Find where the given text appears and provide that cell's center as [x, y] coordinate. 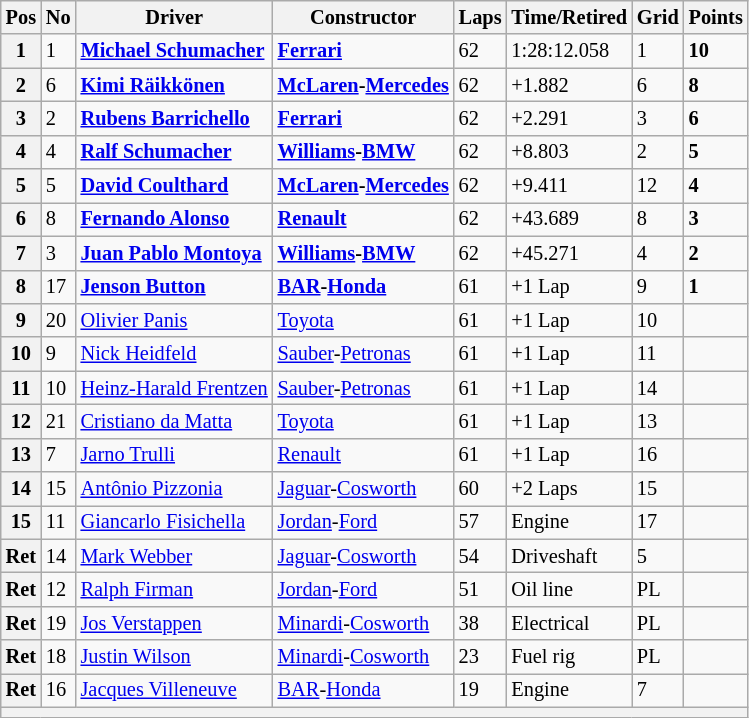
23 [480, 657]
+43.689 [569, 219]
Antônio Pizzonia [174, 489]
Kimi Räikkönen [174, 85]
54 [480, 556]
Grid [658, 17]
Driver [174, 17]
No [58, 17]
Giancarlo Fisichella [174, 522]
Pos [21, 17]
Jos Verstappen [174, 623]
Cristiano da Matta [174, 421]
Fuel rig [569, 657]
Michael Schumacher [174, 51]
Electrical [569, 623]
Mark Webber [174, 556]
Jenson Button [174, 287]
David Coulthard [174, 186]
Laps [480, 17]
Rubens Barrichello [174, 118]
Jacques Villeneuve [174, 690]
20 [58, 320]
Oil line [569, 589]
Juan Pablo Montoya [174, 253]
1:28:12.058 [569, 51]
18 [58, 657]
51 [480, 589]
Time/Retired [569, 17]
57 [480, 522]
Ralph Firman [174, 589]
+8.803 [569, 152]
Jarno Trulli [174, 455]
Driveshaft [569, 556]
Constructor [364, 17]
38 [480, 623]
Fernando Alonso [174, 219]
60 [480, 489]
Ralf Schumacher [174, 152]
Heinz-Harald Frentzen [174, 388]
+45.271 [569, 253]
Points [716, 17]
+2 Laps [569, 489]
21 [58, 421]
+9.411 [569, 186]
+1.882 [569, 85]
Justin Wilson [174, 657]
Nick Heidfeld [174, 354]
+2.291 [569, 118]
Olivier Panis [174, 320]
